Pinpoint the cell where the given text exists, returning its [X, Y] midpoint coordinate. 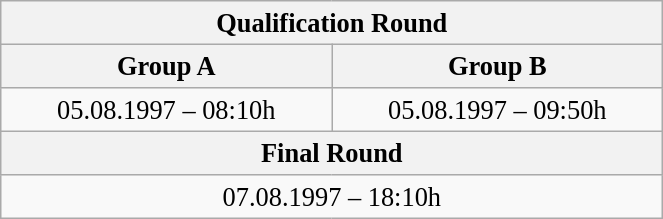
Group B [498, 66]
05.08.1997 – 08:10h [166, 109]
Qualification Round [332, 22]
05.08.1997 – 09:50h [498, 109]
Final Round [332, 153]
07.08.1997 – 18:10h [332, 197]
Group A [166, 66]
